Scan for the cell matching the given text and deliver its (x, y) coordinate at center. 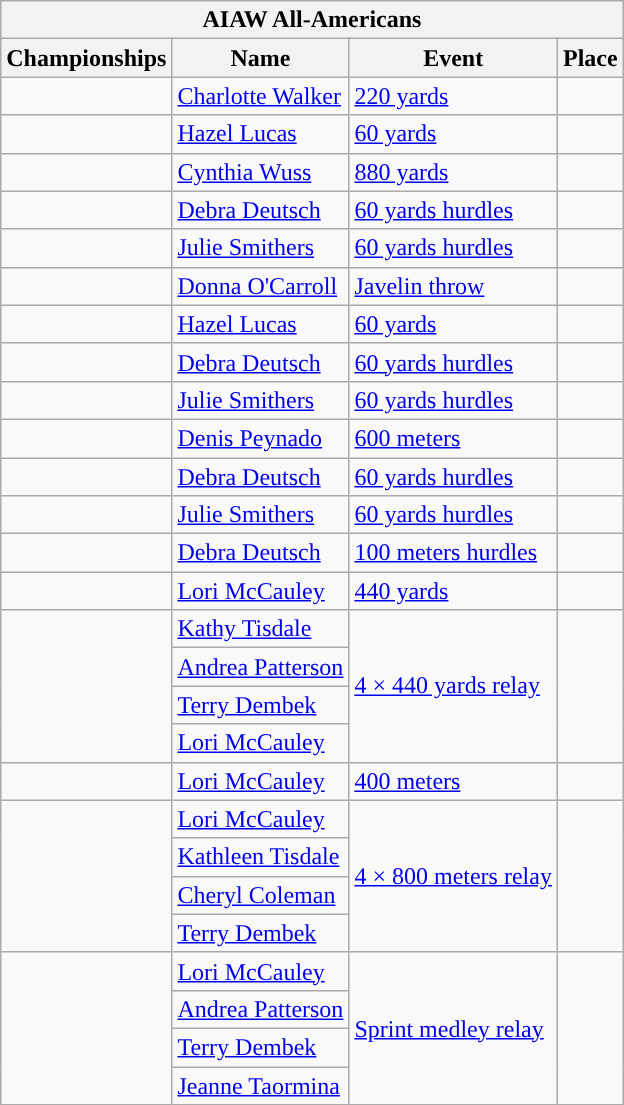
600 meters (454, 438)
100 meters hurdles (454, 553)
Name (260, 58)
Place (590, 58)
4 × 800 meters relay (454, 876)
Jeanne Taormina (260, 1085)
Javelin throw (454, 286)
4 × 440 yards relay (454, 686)
Kathy Tisdale (260, 629)
400 meters (454, 781)
Event (454, 58)
220 yards (454, 96)
Cheryl Coleman (260, 895)
Championships (86, 58)
880 yards (454, 172)
Denis Peynado (260, 438)
Cynthia Wuss (260, 172)
440 yards (454, 591)
Donna O'Carroll (260, 286)
Kathleen Tisdale (260, 857)
Charlotte Walker (260, 96)
AIAW All-Americans (312, 20)
Sprint medley relay (454, 1028)
